Detect which cell encompasses the target text, then output its [X, Y] center coordinate. 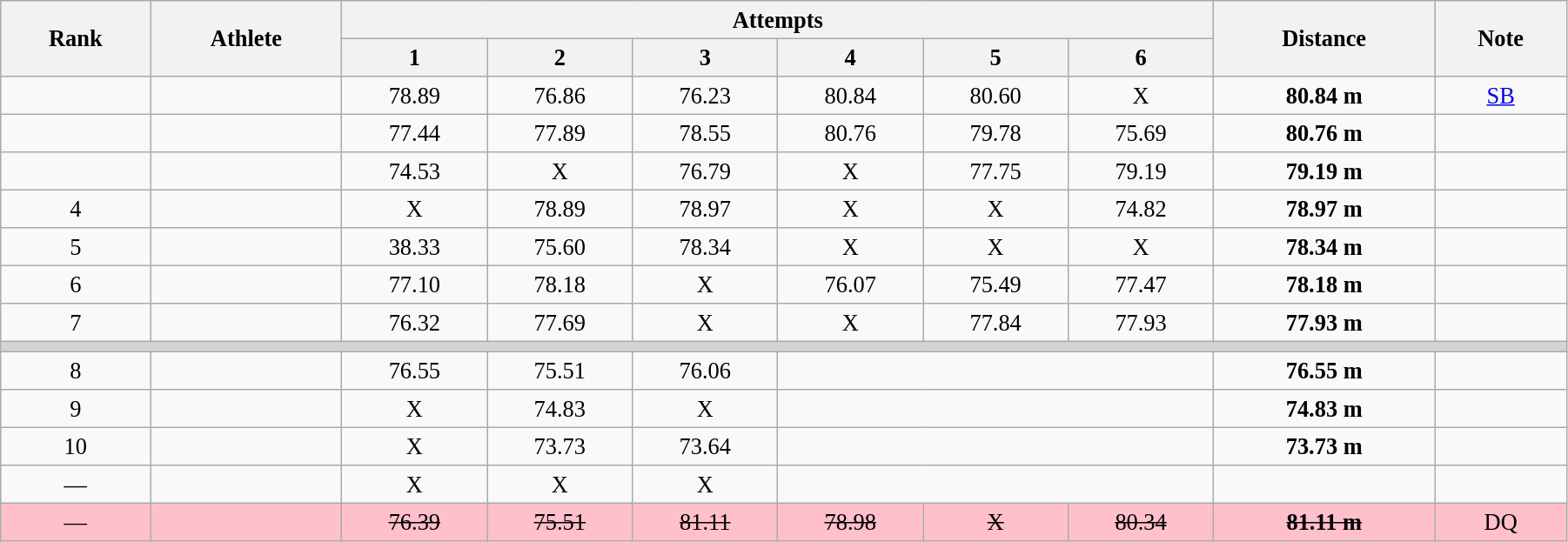
78.97 [705, 209]
74.53 [414, 171]
75.60 [560, 247]
77.75 [995, 171]
79.19 m [1324, 171]
77.93 [1142, 323]
77.69 [560, 323]
79.19 [1142, 171]
76.32 [414, 323]
3 [705, 57]
2 [560, 57]
Rank [76, 38]
80.60 [995, 95]
80.84 m [1324, 95]
73.73 m [1324, 446]
77.47 [1142, 284]
80.84 [851, 95]
78.34 [705, 247]
77.84 [995, 323]
77.44 [414, 133]
10 [76, 446]
38.33 [414, 247]
78.97 m [1324, 209]
74.83 m [1324, 409]
78.55 [705, 133]
78.18 m [1324, 284]
1 [414, 57]
76.39 [414, 522]
DQ [1501, 522]
Note [1501, 38]
80.76 [851, 133]
76.55 m [1324, 371]
78.98 [851, 522]
9 [76, 409]
81.11 [705, 522]
76.23 [705, 95]
76.79 [705, 171]
76.07 [851, 284]
80.76 m [1324, 133]
74.82 [1142, 209]
8 [76, 371]
Attempts [778, 19]
73.64 [705, 446]
80.34 [1142, 522]
7 [76, 323]
77.89 [560, 133]
76.86 [560, 95]
Distance [1324, 38]
73.73 [560, 446]
75.49 [995, 284]
76.06 [705, 371]
77.10 [414, 284]
77.93 m [1324, 323]
74.83 [560, 409]
SB [1501, 95]
81.11 m [1324, 522]
79.78 [995, 133]
Athlete [246, 38]
75.69 [1142, 133]
78.34 m [1324, 247]
78.18 [560, 284]
76.55 [414, 371]
